Return the (x, y) coordinate for the center point of the cell that contains the specified text.  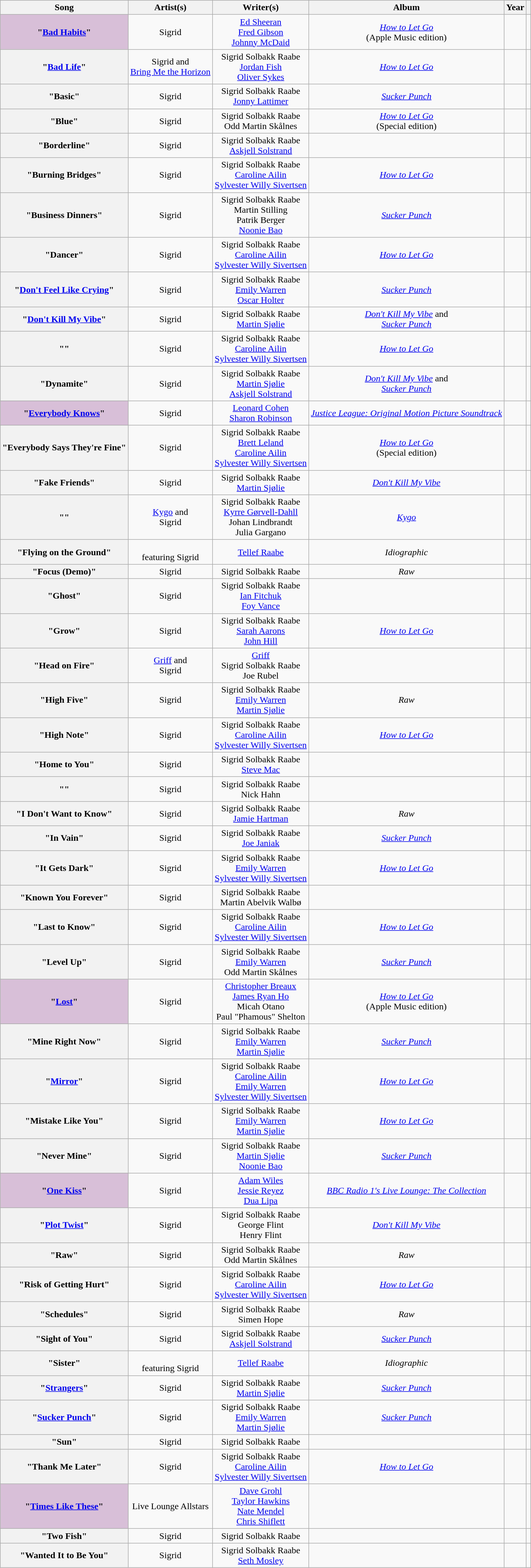
"Dancer" (64, 255)
"Fake Friends" (64, 483)
GriffSigrid Solbakk RaabeJoe Rubel (260, 665)
"One Kiss" (64, 1190)
Sigrid Solbakk RaabeMartin SjølieNoonie Bao (260, 1156)
Sigrid Solbakk RaabeMartin Abelvik Walbø (260, 898)
Sigrid Solbakk RaabeJoe Janiak (260, 838)
"Mine Right Now" (64, 1041)
Sigrid Solbakk RaabeSteve Mac (260, 764)
Live Lounge Allstars (171, 1507)
"High Note" (64, 735)
Sigrid Solbakk RaabeIan FitchukFoy Vance (260, 596)
Sigrid andBring Me the Horizon (171, 67)
"Grow" (64, 631)
"Bad Habits" (64, 32)
"Business Dinners" (64, 215)
"Schedules" (64, 1314)
Sigrid Solbakk RaabeMartin StillingPatrik BergerNoonie Bao (260, 215)
"Dynamite" (64, 383)
Sigrid Solbakk RaabeEmily WarrenOscar Holter (260, 289)
"Flying on the Ground" (64, 552)
"Burning Bridges" (64, 175)
Sigrid Solbakk RaabeJordan FishOliver Sykes (260, 67)
Leonard CohenSharon Robinson (260, 413)
"Wanted It to Be You" (64, 1556)
Sigrid Solbakk RaabeCaroline AilinEmily WarrenSylvester Willy Sivertsen (260, 1081)
"Thank Me Later" (64, 1467)
"Raw" (64, 1255)
"Basic" (64, 97)
"Borderline" (64, 146)
Kygo andSigrid (171, 518)
"Sun" (64, 1442)
"Focus (Demo)" (64, 571)
Sigrid Solbakk RaabeNick Hahn (260, 789)
"It Gets Dark" (64, 868)
"Risk of Getting Hurt" (64, 1284)
Artist(s) (171, 8)
"High Five" (64, 700)
Sigrid Solbakk RaabeBrett LelandCaroline AilinSylvester Willy Sivertsen (260, 448)
Album (406, 8)
"Ghost" (64, 596)
"Everybody Knows" (64, 413)
Song (64, 8)
Sigrid Solbakk RaabeKyrre Gørvell-DahllJohan LindbrandtJulia Gargano (260, 518)
Sigrid Solbakk RaabeJonny Lattimer (260, 97)
Sigrid Solbakk RaabeSeth Mosley (260, 1556)
Sigrid Solbakk RaabeJamie Hartman (260, 813)
"Don't Feel Like Crying" (64, 289)
Ed SheeranFred GibsonJohnny McDaid (260, 32)
Sigrid Solbakk RaabeGeorge FlintHenry Flint (260, 1225)
"Last to Know" (64, 927)
Dave GrohlTaylor HawkinsNate MendelChris Shiflett (260, 1507)
Griff andSigrid (171, 665)
"Sucker Punch" (64, 1417)
"Sister" (64, 1363)
Justice League: Original Motion Picture Soundtrack (406, 413)
Sigrid Solbakk RaabeSimen Hope (260, 1314)
Christopher BreauxJames Ryan HoMicah OtanoPaul "Phamous" Shelton (260, 1002)
"Mirror" (64, 1081)
"Mistake Like You" (64, 1121)
"Strangers" (64, 1387)
"Never Mine" (64, 1156)
"Head on Fire" (64, 665)
Adam WilesJessie ReyezDua Lipa (260, 1190)
Sigrid Solbakk RaabeEmily WarrenSylvester Willy Sivertsen (260, 868)
BBC Radio 1's Live Lounge: The Collection (406, 1190)
"Everybody Says They're Fine" (64, 448)
"Home to You" (64, 764)
"Blue" (64, 121)
"Lost" (64, 1002)
Sigrid Solbakk RaabeEmily WarrenOdd Martin Skålnes (260, 962)
"Don't Kill My Vibe" (64, 319)
Sigrid Solbakk RaabeSarah AaronsJohn Hill (260, 631)
Kygo (406, 518)
"Level Up" (64, 962)
Year (516, 8)
"Bad Life" (64, 67)
"Plot Twist" (64, 1225)
"Known You Forever" (64, 898)
Sigrid Solbakk RaabeMartin SjølieAskjell Solstrand (260, 383)
"Sight of You" (64, 1338)
"In Vain" (64, 838)
Writer(s) (260, 8)
"Two Fish" (64, 1536)
"Times Like These" (64, 1507)
"I Don't Want to Know" (64, 813)
